Detect which cell encompasses the target text, then output its (x, y) center coordinate. 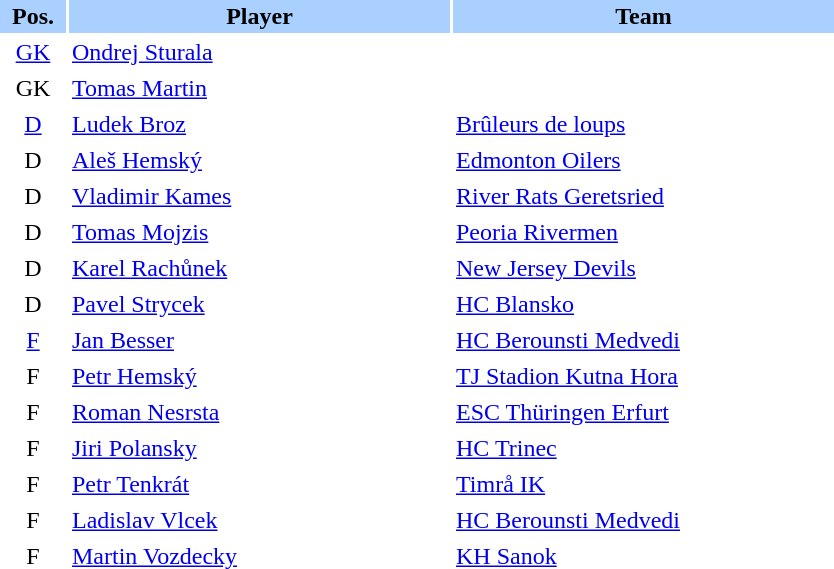
Ondrej Sturala (260, 52)
HC Trinec (644, 448)
New Jersey Devils (644, 268)
Brûleurs de loups (644, 124)
Ludek Broz (260, 124)
Ladislav Vlcek (260, 520)
Peoria Rivermen (644, 232)
River Rats Geretsried (644, 196)
ESC Thüringen Erfurt (644, 412)
Vladimir Kames (260, 196)
TJ Stadion Kutna Hora (644, 376)
HC Blansko (644, 304)
Karel Rachůnek (260, 268)
Petr Hemský (260, 376)
Aleš Hemský (260, 160)
Team (644, 16)
Player (260, 16)
Timrå IK (644, 484)
Jan Besser (260, 340)
Tomas Mojzis (260, 232)
Jiri Polansky (260, 448)
Roman Nesrsta (260, 412)
Pos. (33, 16)
Petr Tenkrát (260, 484)
Tomas Martin (260, 88)
Pavel Strycek (260, 304)
Edmonton Oilers (644, 160)
